Output the (X, Y) coordinate of the center of the cell containing the given text.  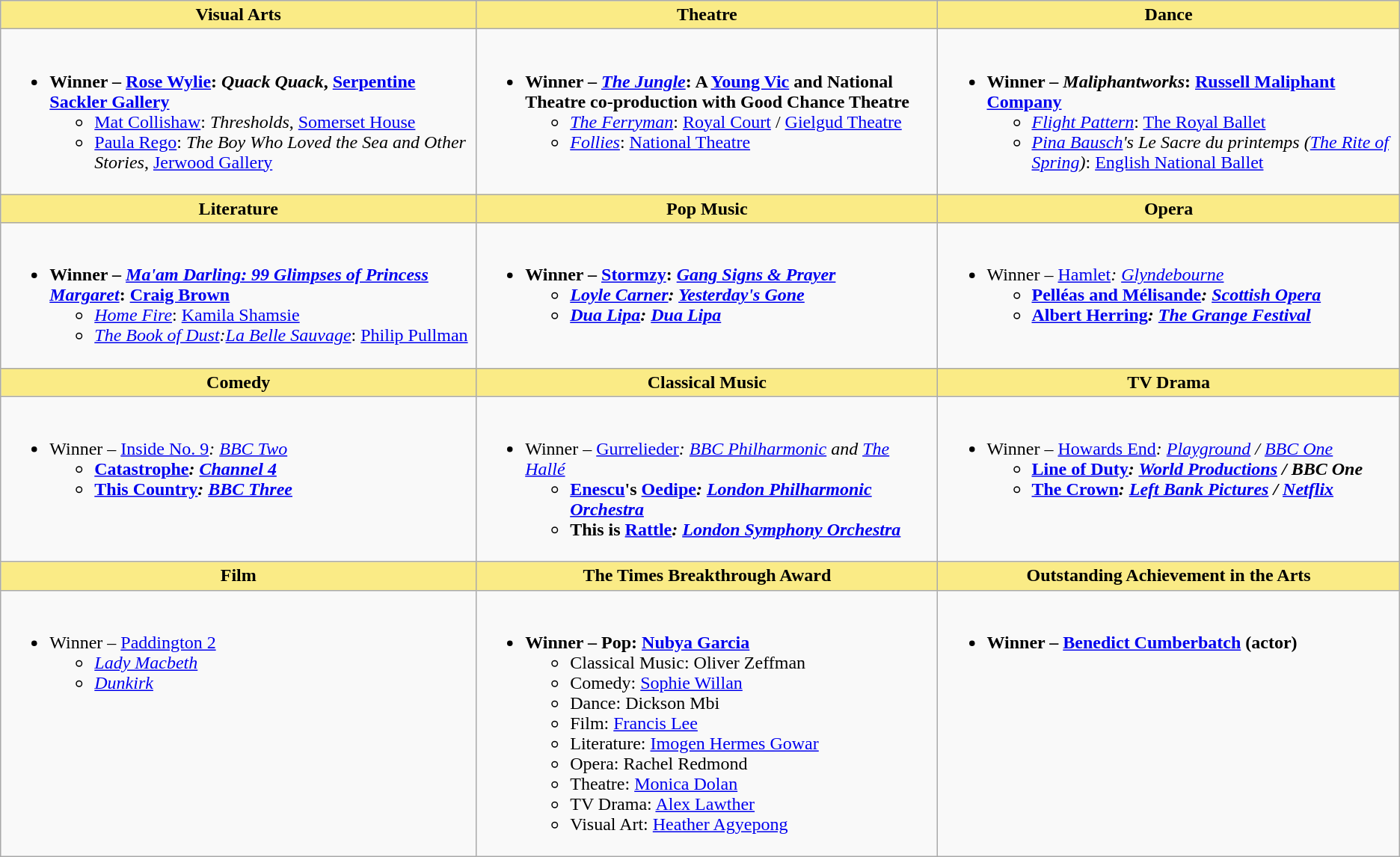
Film (239, 576)
Visual Arts (239, 15)
Winner – Paddington 2Lady MacbethDunkirk (239, 723)
Pop Music (707, 209)
Winner – Inside No. 9: BBC TwoCatastrophe: Channel 4This Country: BBC Three (239, 479)
Opera (1168, 209)
Literature (239, 209)
Comedy (239, 382)
Winner – Ma'am Darling: 99 Glimpses of Princess Margaret: Craig BrownHome Fire: Kamila ShamsieThe Book of Dust:La Belle Sauvage: Philip Pullman (239, 295)
Theatre (707, 15)
Outstanding Achievement in the Arts (1168, 576)
TV Drama (1168, 382)
The Times Breakthrough Award (707, 576)
Winner – Benedict Cumberbatch (actor) (1168, 723)
Winner – Stormzy: Gang Signs & PrayerLoyle Carner: Yesterday's GoneDua Lipa: Dua Lipa (707, 295)
Winner – Gurrelieder: BBC Philharmonic and The HalléEnescu's Oedipe: London Philharmonic OrchestraThis is Rattle: London Symphony Orchestra (707, 479)
Winner – Howards End: Playground / BBC OneLine of Duty: World Productions / BBC OneThe Crown: Left Bank Pictures / Netflix (1168, 479)
Classical Music (707, 382)
Dance (1168, 15)
Winner – Hamlet: GlyndebournePelléas and Mélisande: Scottish OperaAlbert Herring: The Grange Festival (1168, 295)
